Detect which cell encompasses the target text, then output its (x, y) center coordinate. 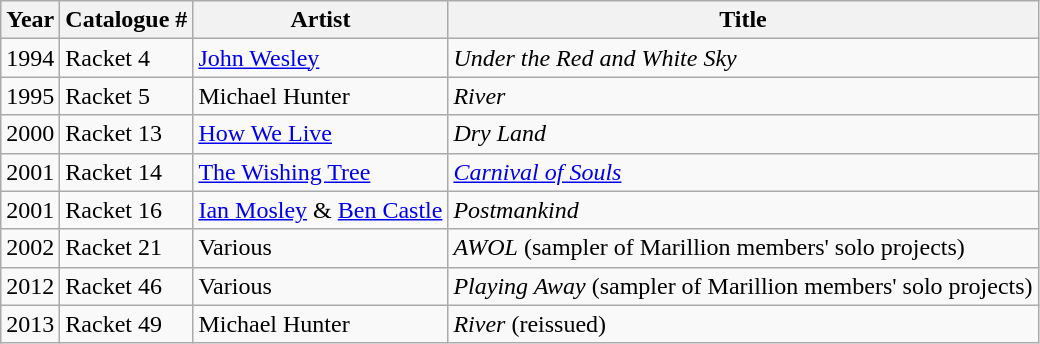
John Wesley (320, 58)
Playing Away (sampler of Marillion members' solo projects) (743, 286)
Dry Land (743, 134)
River (743, 96)
Title (743, 20)
Racket 13 (126, 134)
River (reissued) (743, 324)
Racket 49 (126, 324)
Racket 46 (126, 286)
Postmankind (743, 210)
1994 (30, 58)
2012 (30, 286)
2002 (30, 248)
1995 (30, 96)
Racket 14 (126, 172)
Under the Red and White Sky (743, 58)
How We Live (320, 134)
Carnival of Souls (743, 172)
Racket 4 (126, 58)
The Wishing Tree (320, 172)
AWOL (sampler of Marillion members' solo projects) (743, 248)
2000 (30, 134)
Catalogue # (126, 20)
2013 (30, 324)
Racket 21 (126, 248)
Artist (320, 20)
Racket 16 (126, 210)
Ian Mosley & Ben Castle (320, 210)
Racket 5 (126, 96)
Year (30, 20)
